For the text-containing cell, return its midpoint in (x, y) coordinate format. 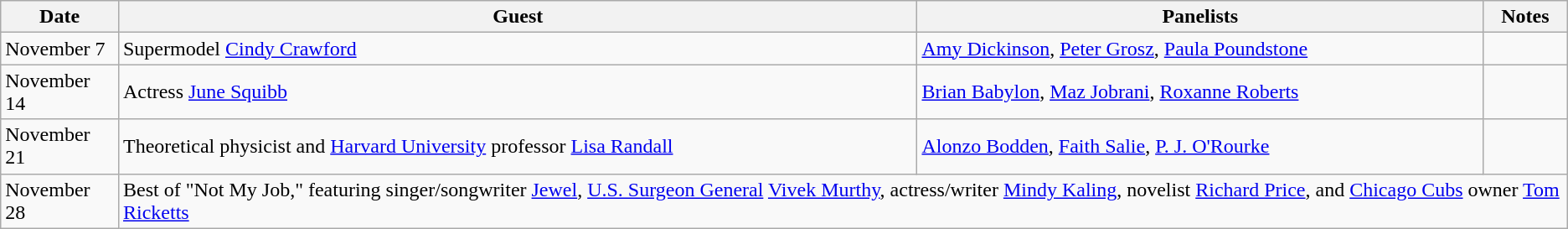
Panelists (1200, 17)
November 14 (60, 92)
Alonzo Bodden, Faith Salie, P. J. O'Rourke (1200, 146)
Actress June Squibb (518, 92)
Theoretical physicist and Harvard University professor Lisa Randall (518, 146)
Guest (518, 17)
Amy Dickinson, Peter Grosz, Paula Poundstone (1200, 49)
November 21 (60, 146)
Notes (1524, 17)
Brian Babylon, Maz Jobrani, Roxanne Roberts (1200, 92)
November 7 (60, 49)
Date (60, 17)
Supermodel Cindy Crawford (518, 49)
November 28 (60, 201)
